Provide the (X, Y) coordinate of the cell's center where the given text is located.  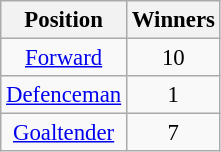
Position (64, 20)
Goaltender (64, 133)
Forward (64, 58)
Defenceman (64, 95)
1 (173, 95)
10 (173, 58)
Winners (173, 20)
7 (173, 133)
